Scan for the cell matching the given text and deliver its [x, y] coordinate at center. 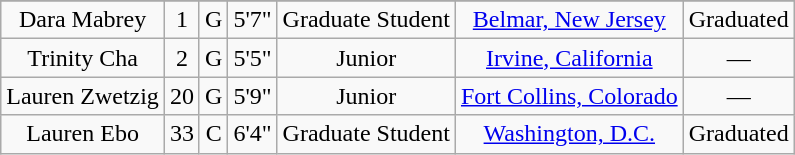
1 [182, 20]
Trinity Cha [83, 58]
20 [182, 96]
5'7" [252, 20]
Irvine, California [569, 58]
Lauren Zwetzig [83, 96]
Lauren Ebo [83, 134]
Fort Collins, Colorado [569, 96]
5'5" [252, 58]
6'4" [252, 134]
5'9" [252, 96]
Belmar, New Jersey [569, 20]
C [213, 134]
Dara Mabrey [83, 20]
Washington, D.C. [569, 134]
2 [182, 58]
33 [182, 134]
